Pinpoint the cell where the given text exists, returning its (X, Y) midpoint coordinate. 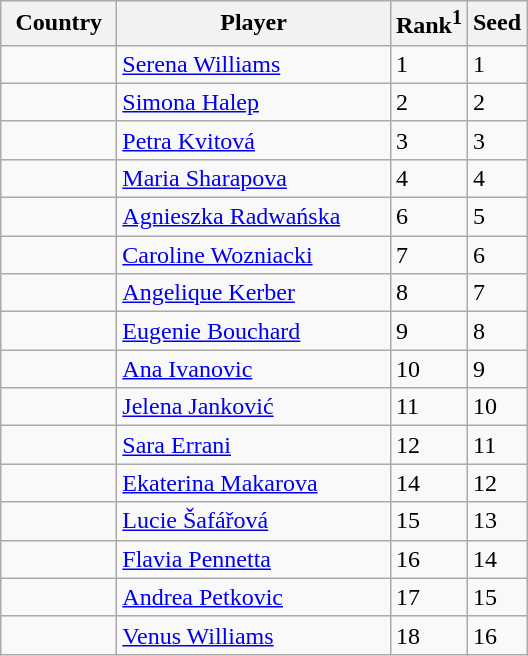
Maria Sharapova (254, 178)
17 (428, 597)
18 (428, 635)
Seed (496, 24)
Angelique Kerber (254, 293)
Petra Kvitová (254, 140)
13 (496, 521)
Serena Williams (254, 64)
5 (496, 217)
Jelena Janković (254, 407)
Ana Ivanovic (254, 369)
Country (59, 24)
Ekaterina Makarova (254, 483)
Caroline Wozniacki (254, 255)
Eugenie Bouchard (254, 331)
Sara Errani (254, 445)
Agnieszka Radwańska (254, 217)
Venus Williams (254, 635)
Andrea Petkovic (254, 597)
Simona Halep (254, 102)
Player (254, 24)
Flavia Pennetta (254, 559)
Lucie Šafářová (254, 521)
Rank1 (428, 24)
